For the text-containing cell, return its midpoint in [x, y] coordinate format. 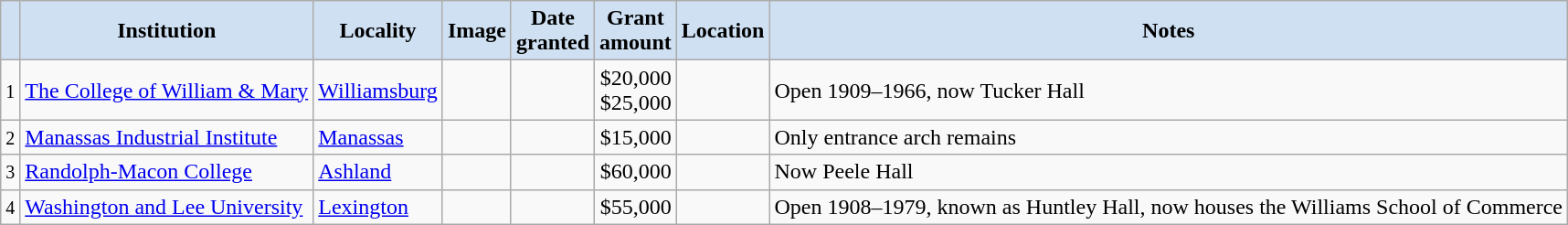
$60,000 [636, 172]
Dategranted [552, 31]
Randolph-Macon College [166, 172]
Manassas [378, 137]
Now Peele Hall [1169, 172]
Locality [378, 31]
$55,000 [636, 207]
2 [11, 137]
Institution [166, 31]
Lexington [378, 207]
Location [723, 31]
Washington and Lee University [166, 207]
1 [11, 90]
Only entrance arch remains [1169, 137]
Image [477, 31]
4 [11, 207]
Ashland [378, 172]
Grantamount [636, 31]
The College of William & Mary [166, 90]
Open 1909–1966, now Tucker Hall [1169, 90]
Notes [1169, 31]
3 [11, 172]
$20,000$25,000 [636, 90]
$15,000 [636, 137]
Open 1908–1979, known as Huntley Hall, now houses the Williams School of Commerce [1169, 207]
Williamsburg [378, 90]
Manassas Industrial Institute [166, 137]
